Determine the [X, Y] coordinate at the center of the cell enclosing the given text.  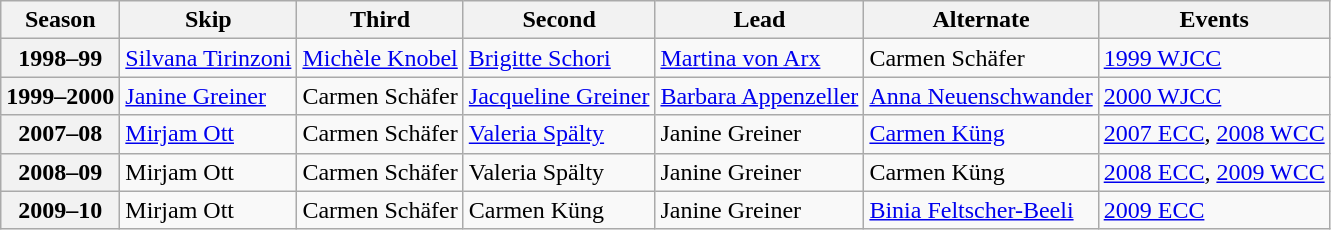
2000 WJCC [1214, 96]
Barbara Appenzeller [760, 96]
1999 WJCC [1214, 58]
Events [1214, 20]
Season [60, 20]
2009 ECC [1214, 210]
2007–08 [60, 134]
Michèle Knobel [380, 58]
Brigitte Schori [559, 58]
Jacqueline Greiner [559, 96]
Binia Feltscher-Beeli [981, 210]
2008 ECC, 2009 WCC [1214, 172]
Silvana Tirinzoni [208, 58]
Third [380, 20]
Martina von Arx [760, 58]
2009–10 [60, 210]
1998–99 [60, 58]
Second [559, 20]
Alternate [981, 20]
Skip [208, 20]
1999–2000 [60, 96]
2008–09 [60, 172]
Lead [760, 20]
2007 ECC, 2008 WCC [1214, 134]
Anna Neuenschwander [981, 96]
